Extract the (x, y) coordinate from the center of the cell holding the provided text.  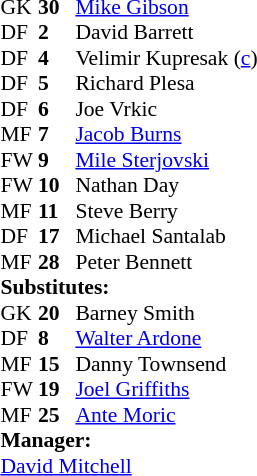
David Barrett (166, 33)
20 (57, 313)
Jacob Burns (166, 135)
Velimir Kupresak (c) (166, 58)
Joel Griffiths (166, 389)
7 (57, 135)
9 (57, 160)
17 (57, 237)
8 (57, 339)
2 (57, 33)
5 (57, 83)
19 (57, 389)
6 (57, 109)
Walter Ardone (166, 339)
GK (19, 313)
4 (57, 58)
Joe Vrkic (166, 109)
Substitutes: (128, 287)
10 (57, 185)
Barney Smith (166, 313)
15 (57, 364)
Peter Bennett (166, 262)
Mile Sterjovski (166, 160)
25 (57, 415)
Ante Moric (166, 415)
Danny Townsend (166, 364)
Manager: (128, 441)
Steve Berry (166, 211)
Richard Plesa (166, 83)
Michael Santalab (166, 237)
28 (57, 262)
Nathan Day (166, 185)
11 (57, 211)
